Capture the cell that displays the provided text and extract its (X, Y) central coordinate. 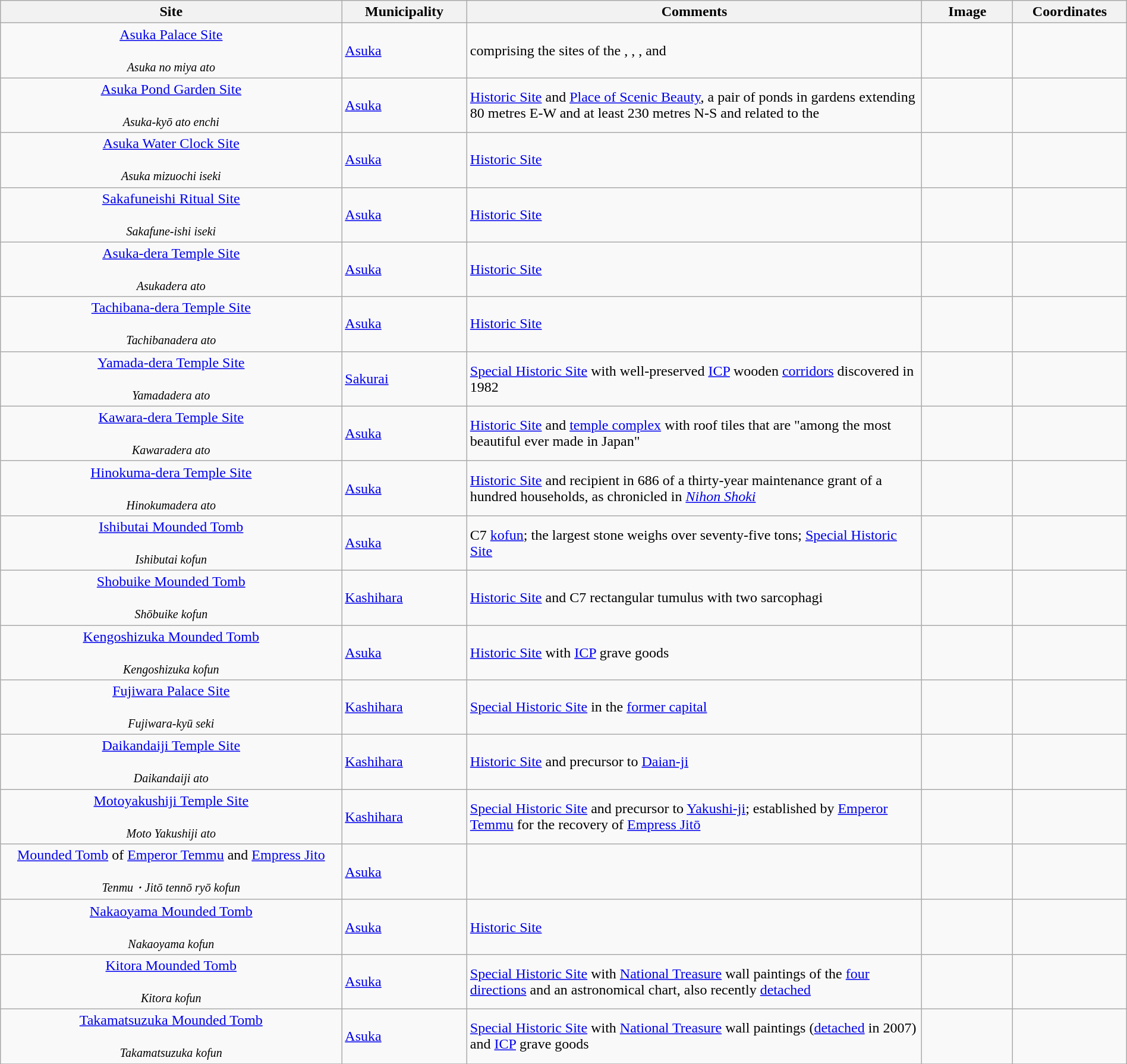
Sakafuneishi Ritual SiteSakafune-ishi iseki (171, 215)
Asuka Pond Garden SiteAsuka-kyō ato enchi (171, 105)
Special Historic Site and precursor to Yakushi-ji; established by Emperor Temmu for the recovery of Empress Jitō (694, 817)
Asuka Palace SiteAsuka no miya ato (171, 51)
Ishibutai Mounded TombIshibutai kofun (171, 543)
Shobuike Mounded TombShōbuike kofun (171, 597)
Special Historic Site with National Treasure wall paintings of the four directions and an astronomical chart, also recently detached (694, 981)
Tachibana-dera Temple SiteTachibanadera ato (171, 324)
Kitora Mounded TombKitora kofun (171, 981)
C7 kofun; the largest stone weighs over seventy-five tons; Special Historic Site (694, 543)
Kawara-dera Temple SiteKawaradera ato (171, 433)
Daikandaiji Temple SiteDaikandaiji ato (171, 762)
Motoyakushiji Temple SiteMoto Yakushiji ato (171, 817)
Hinokuma-dera Temple SiteHinokumadera ato (171, 488)
Special Historic Site with National Treasure wall paintings (detached in 2007) and ICP grave goods (694, 1036)
Historic Site with ICP grave goods (694, 653)
Fujiwara Palace SiteFujiwara-kyū seki (171, 707)
Image (968, 12)
Mounded Tomb of Emperor Temmu and Empress JitoTenmu・Jitō tennō ryō kofun (171, 872)
Asuka Water Clock SiteAsuka mizuochi iseki (171, 160)
Special Historic Site in the former capital (694, 707)
Nakaoyama Mounded TombNakaoyama kofun (171, 927)
Asuka-dera Temple SiteAsukadera ato (171, 269)
Site (171, 12)
Historic Site and recipient in 686 of a thirty-year maintenance grant of a hundred households, as chronicled in Nihon Shoki (694, 488)
comprising the sites of the , , , and (694, 51)
Comments (694, 12)
Special Historic Site with well-preserved ICP wooden corridors discovered in 1982 (694, 379)
Kengoshizuka Mounded TombKengoshizuka kofun (171, 653)
Historic Site and temple complex with roof tiles that are "among the most beautiful ever made in Japan" (694, 433)
Coordinates (1070, 12)
Historic Site and C7 rectangular tumulus with two sarcophagi (694, 597)
Historic Site and precursor to Daian-ji (694, 762)
Municipality (404, 12)
Yamada-dera Temple SiteYamadadera ato (171, 379)
Takamatsuzuka Mounded TombTakamatsuzuka kofun (171, 1036)
Historic Site and Place of Scenic Beauty, a pair of ponds in gardens extending 80 metres E-W and at least 230 metres N-S and related to the (694, 105)
Sakurai (404, 379)
